Provide the [X, Y] coordinate of the cell's center where the given text is located.  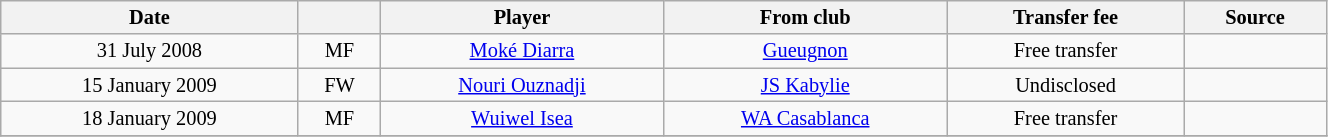
WA Casablanca [805, 118]
Undisclosed [1065, 85]
18 January 2009 [150, 118]
From club [805, 17]
Transfer fee [1065, 17]
Moké Diarra [522, 51]
Source [1256, 17]
Date [150, 17]
Player [522, 17]
JS Kabylie [805, 85]
FW [340, 85]
Gueugnon [805, 51]
Wuiwel Isea [522, 118]
Nouri Ouznadji [522, 85]
15 January 2009 [150, 85]
31 July 2008 [150, 51]
